Locate the cell with the specified text and output its (x, y) center coordinate. 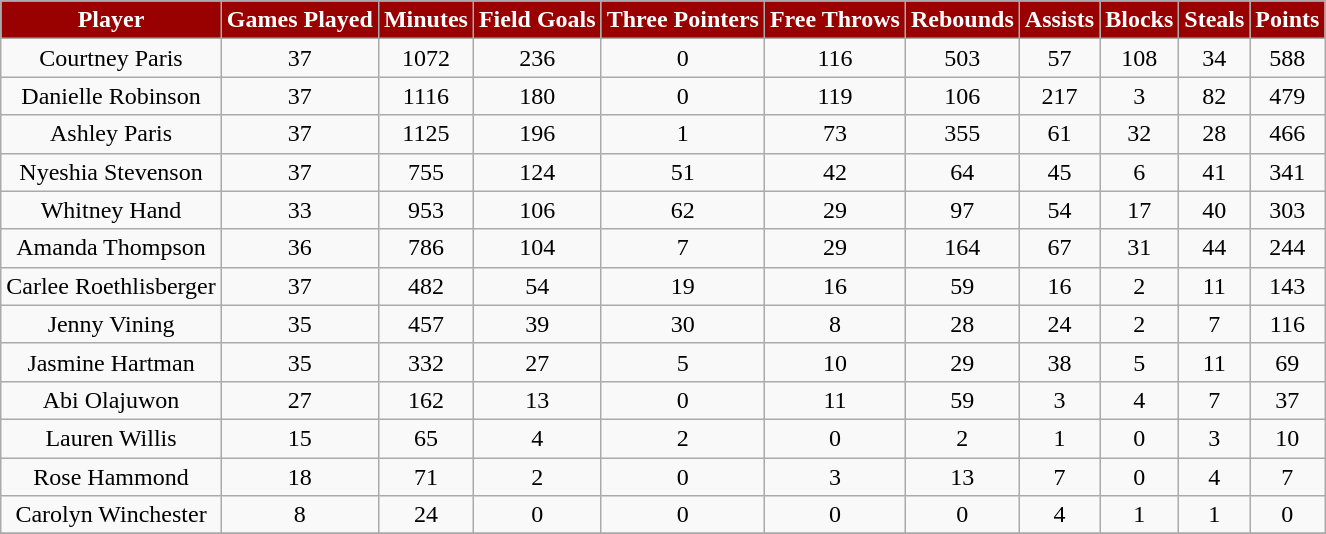
479 (1288, 96)
Field Goals (537, 20)
Free Throws (834, 20)
65 (426, 438)
755 (426, 172)
17 (1140, 210)
Jasmine Hartman (112, 362)
119 (834, 96)
1116 (426, 96)
Ashley Paris (112, 134)
1072 (426, 58)
Danielle Robinson (112, 96)
Courtney Paris (112, 58)
Three Pointers (682, 20)
Player (112, 20)
44 (1214, 248)
31 (1140, 248)
64 (962, 172)
82 (1214, 96)
30 (682, 324)
19 (682, 286)
42 (834, 172)
71 (426, 477)
33 (300, 210)
Whitney Hand (112, 210)
51 (682, 172)
Steals (1214, 20)
6 (1140, 172)
196 (537, 134)
332 (426, 362)
217 (1059, 96)
18 (300, 477)
Lauren Willis (112, 438)
40 (1214, 210)
73 (834, 134)
Minutes (426, 20)
162 (426, 400)
Games Played (300, 20)
67 (1059, 248)
108 (1140, 58)
786 (426, 248)
355 (962, 134)
588 (1288, 58)
Amanda Thompson (112, 248)
164 (962, 248)
Jenny Vining (112, 324)
503 (962, 58)
45 (1059, 172)
Carlee Roethlisberger (112, 286)
61 (1059, 134)
143 (1288, 286)
Points (1288, 20)
Blocks (1140, 20)
244 (1288, 248)
Rebounds (962, 20)
303 (1288, 210)
Carolyn Winchester (112, 515)
Nyeshia Stevenson (112, 172)
Assists (1059, 20)
62 (682, 210)
457 (426, 324)
41 (1214, 172)
32 (1140, 134)
180 (537, 96)
953 (426, 210)
15 (300, 438)
34 (1214, 58)
236 (537, 58)
97 (962, 210)
57 (1059, 58)
104 (537, 248)
Rose Hammond (112, 477)
Abi Olajuwon (112, 400)
38 (1059, 362)
341 (1288, 172)
124 (537, 172)
482 (426, 286)
466 (1288, 134)
39 (537, 324)
36 (300, 248)
1125 (426, 134)
69 (1288, 362)
